Extract the (x, y) coordinate from the center of the cell holding the provided text.  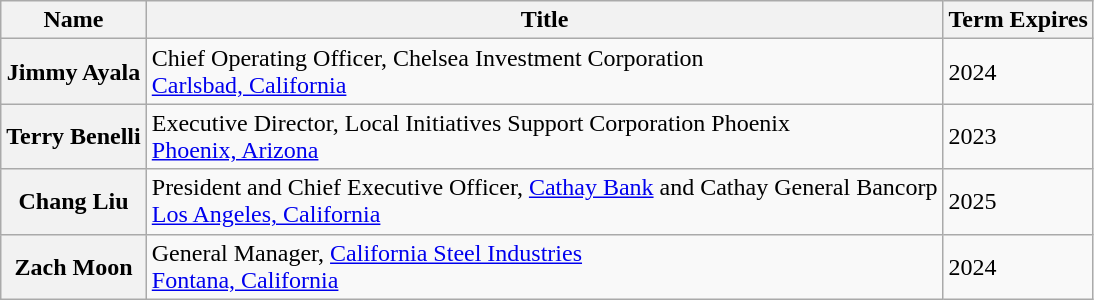
Executive Director, Local Initiatives Support Corporation PhoenixPhoenix, Arizona (544, 136)
Term Expires (1018, 20)
President and Chief Executive Officer, Cathay Bank and Cathay General BancorpLos Angeles, California (544, 202)
Chief Operating Officer, Chelsea Investment CorporationCarlsbad, California (544, 72)
Name (74, 20)
Chang Liu (74, 202)
Zach Moon (74, 266)
Terry Benelli (74, 136)
Jimmy Ayala (74, 72)
Title (544, 20)
2025 (1018, 202)
General Manager, California Steel IndustriesFontana, California (544, 266)
2023 (1018, 136)
